Determine the [x, y] coordinate at the center of the cell enclosing the given text.  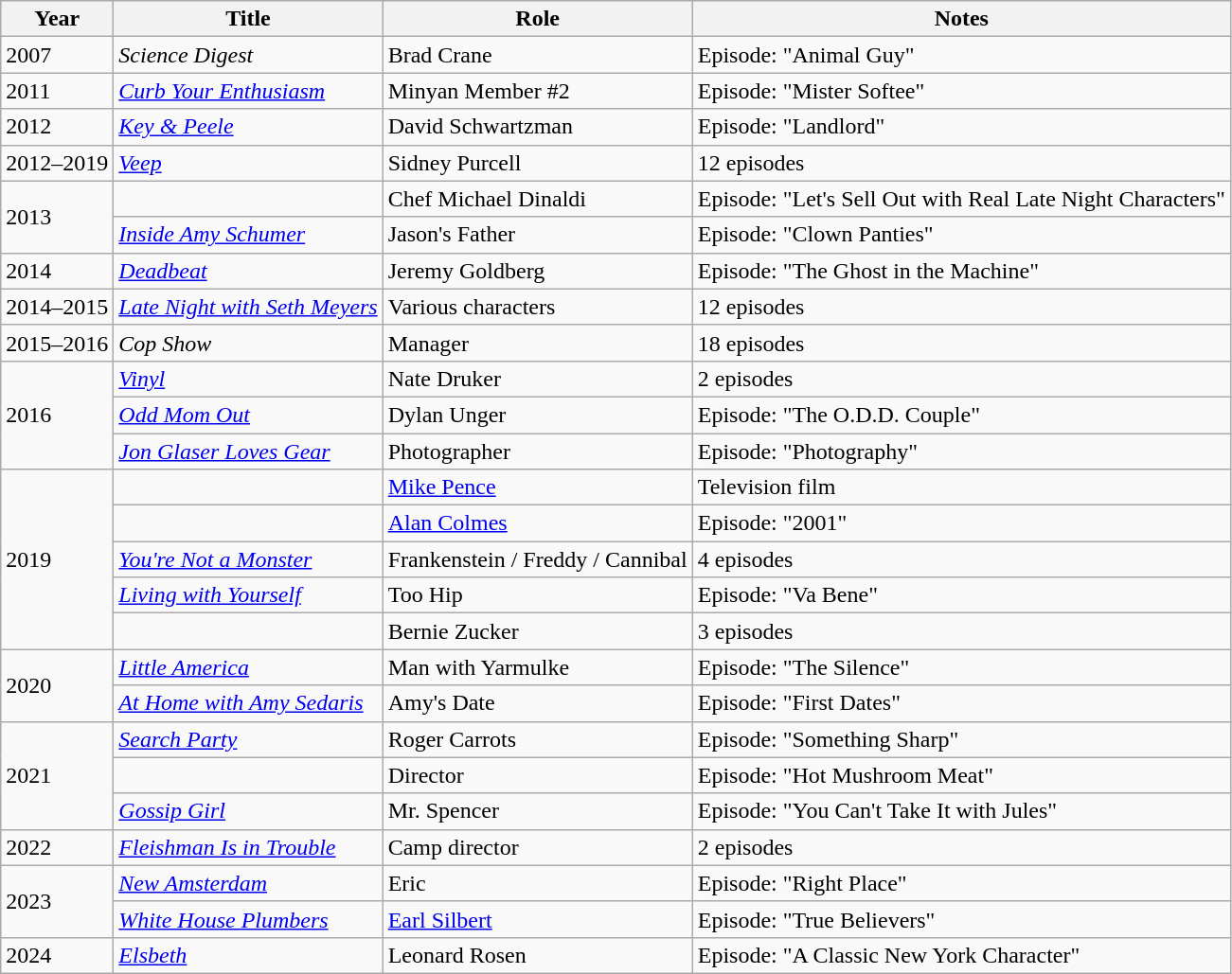
Episode: "You Can't Take It with Jules" [961, 811]
Frankenstein / Freddy / Cannibal [538, 559]
Episode: "Let's Sell Out with Real Late Night Characters" [961, 199]
Episode: "Photography" [961, 452]
Episode: "Hot Mushroom Meat" [961, 775]
Episode: "Landlord" [961, 127]
Episode: "The O.D.D. Couple" [961, 415]
18 episodes [961, 343]
Episode: "Something Sharp" [961, 739]
Elsbeth [248, 955]
2022 [57, 847]
Jason's Father [538, 235]
2014–2015 [57, 307]
Episode: "The Silence" [961, 667]
David Schwartzman [538, 127]
2015–2016 [57, 343]
Director [538, 775]
New Amsterdam [248, 883]
Roger Carrots [538, 739]
You're Not a Monster [248, 559]
Odd Mom Out [248, 415]
Alan Colmes [538, 523]
Cop Show [248, 343]
Key & Peele [248, 127]
2021 [57, 775]
Episode: "The Ghost in the Machine" [961, 271]
Gossip Girl [248, 811]
Too Hip [538, 595]
Episode: "Right Place" [961, 883]
Brad Crane [538, 55]
2019 [57, 559]
Episode: "True Believers" [961, 919]
Camp director [538, 847]
2016 [57, 415]
2024 [57, 955]
Year [57, 19]
Episode: "First Dates" [961, 703]
Living with Yourself [248, 595]
Notes [961, 19]
Episode: "Mister Softee" [961, 91]
2020 [57, 685]
Inside Amy Schumer [248, 235]
3 episodes [961, 631]
At Home with Amy Sedaris [248, 703]
Episode: "Animal Guy" [961, 55]
Role [538, 19]
2013 [57, 217]
2014 [57, 271]
Chef Michael Dinaldi [538, 199]
Various characters [538, 307]
Fleishman Is in Trouble [248, 847]
2007 [57, 55]
Manager [538, 343]
Mr. Spencer [538, 811]
Television film [961, 487]
Title [248, 19]
Eric [538, 883]
Search Party [248, 739]
Amy's Date [538, 703]
4 episodes [961, 559]
Curb Your Enthusiasm [248, 91]
Episode: "Clown Panties" [961, 235]
Bernie Zucker [538, 631]
2012 [57, 127]
Dylan Unger [538, 415]
Little America [248, 667]
Episode: "Va Bene" [961, 595]
Science Digest [248, 55]
Episode: "2001" [961, 523]
Late Night with Seth Meyers [248, 307]
Mike Pence [538, 487]
Nate Druker [538, 379]
Jeremy Goldberg [538, 271]
Earl Silbert [538, 919]
Man with Yarmulke [538, 667]
Sidney Purcell [538, 163]
Deadbeat [248, 271]
Leonard Rosen [538, 955]
Veep [248, 163]
Episode: "A Classic New York Character" [961, 955]
Vinyl [248, 379]
White House Plumbers [248, 919]
2012–2019 [57, 163]
2023 [57, 901]
2011 [57, 91]
Photographer [538, 452]
Minyan Member #2 [538, 91]
Jon Glaser Loves Gear [248, 452]
